Return the [X, Y] coordinate for the center point of the cell that contains the specified text.  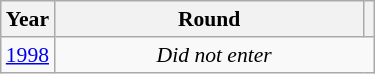
Round [209, 19]
1998 [28, 55]
Year [28, 19]
Did not enter [214, 55]
